From the cell containing the given text, extract its center point as [X, Y] coordinate. 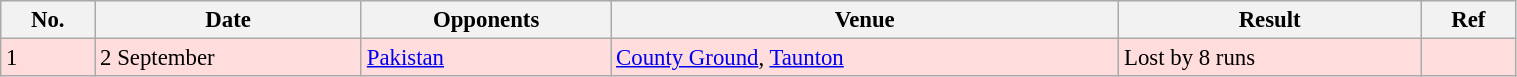
Pakistan [486, 58]
Date [228, 20]
Venue [865, 20]
Opponents [486, 20]
Ref [1468, 20]
Lost by 8 runs [1270, 58]
1 [48, 58]
No. [48, 20]
2 September [228, 58]
County Ground, Taunton [865, 58]
Result [1270, 20]
